Locate the cell with the specified text and output its [x, y] center coordinate. 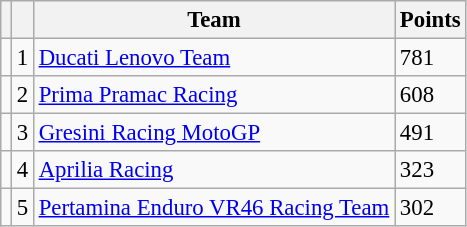
608 [430, 95]
Ducati Lenovo Team [214, 58]
781 [430, 58]
302 [430, 208]
3 [22, 133]
Points [430, 20]
Prima Pramac Racing [214, 95]
Pertamina Enduro VR46 Racing Team [214, 208]
323 [430, 170]
Team [214, 20]
491 [430, 133]
Gresini Racing MotoGP [214, 133]
Aprilia Racing [214, 170]
5 [22, 208]
4 [22, 170]
1 [22, 58]
2 [22, 95]
